Locate the cell with the specified text and output its (X, Y) center coordinate. 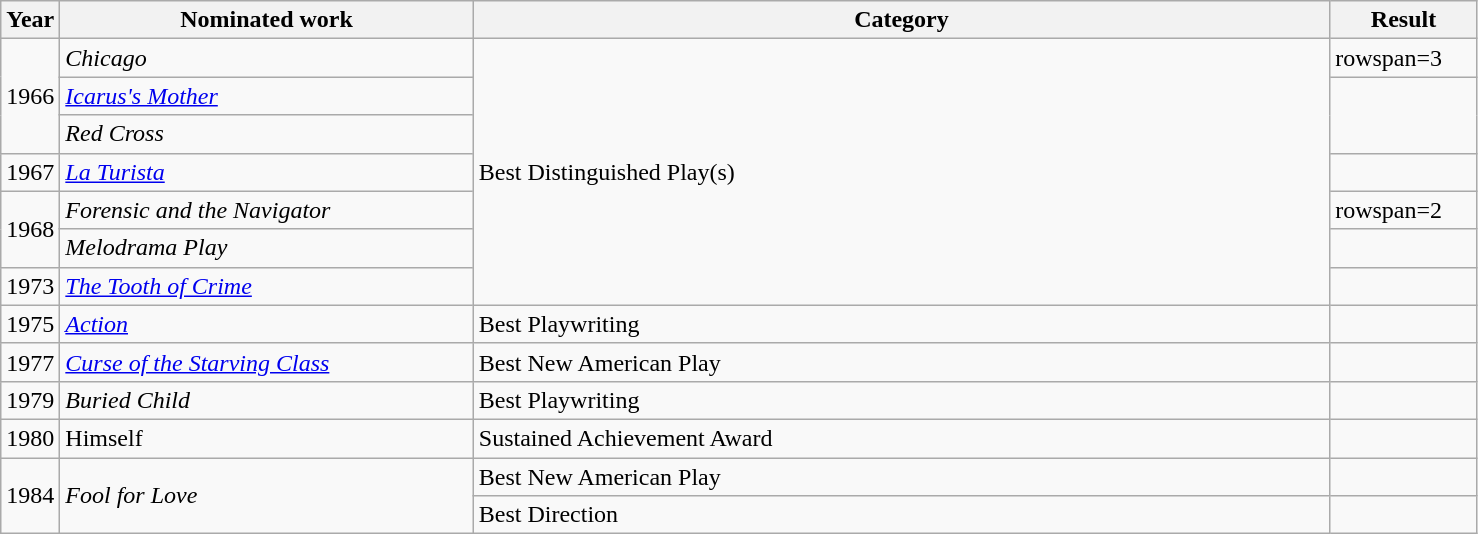
Action (266, 324)
rowspan=3 (1404, 58)
Chicago (266, 58)
Fool for Love (266, 496)
1977 (30, 362)
Best Distinguished Play(s) (901, 172)
Curse of the Starving Class (266, 362)
Nominated work (266, 20)
Buried Child (266, 400)
The Tooth of Crime (266, 286)
1966 (30, 96)
1975 (30, 324)
La Turista (266, 172)
Forensic and the Navigator (266, 210)
Sustained Achievement Award (901, 438)
Melodrama Play (266, 248)
Year (30, 20)
1967 (30, 172)
1979 (30, 400)
Icarus's Mother (266, 96)
Result (1404, 20)
1980 (30, 438)
rowspan=2 (1404, 210)
1973 (30, 286)
Best Direction (901, 515)
Red Cross (266, 134)
1984 (30, 496)
Category (901, 20)
Himself (266, 438)
1968 (30, 229)
